Scan for the cell matching the given text and deliver its [x, y] coordinate at center. 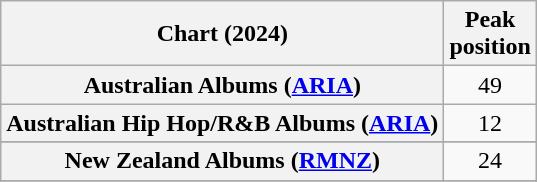
24 [490, 161]
Australian Hip Hop/R&B Albums (ARIA) [222, 123]
Peakposition [490, 34]
12 [490, 123]
Chart (2024) [222, 34]
49 [490, 85]
Australian Albums (ARIA) [222, 85]
New Zealand Albums (RMNZ) [222, 161]
